Identify which cell holds the provided text, then report its [X, Y] central coordinate. 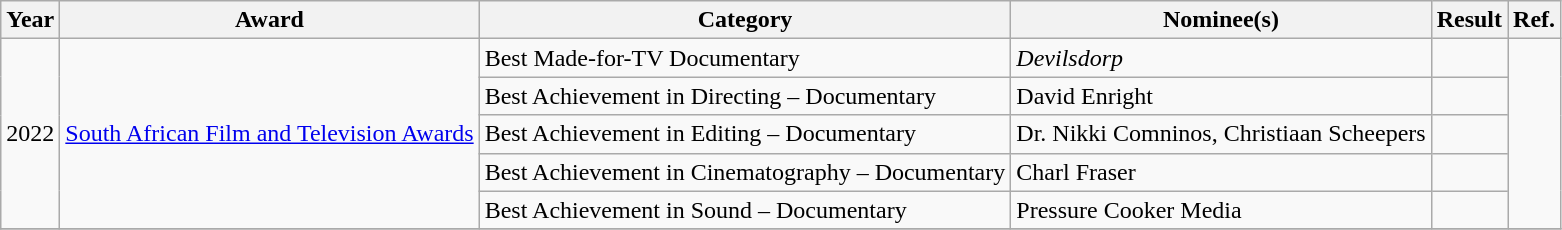
Nominee(s) [1221, 20]
Devilsdorp [1221, 58]
Category [745, 20]
Best Achievement in Cinematography – Documentary [745, 172]
Result [1469, 20]
Best Achievement in Sound – Documentary [745, 210]
Award [270, 20]
Charl Fraser [1221, 172]
Best Made-for-TV Documentary [745, 58]
Dr. Nikki Comninos, Christiaan Scheepers [1221, 134]
Pressure Cooker Media [1221, 210]
Best Achievement in Directing – Documentary [745, 96]
David Enright [1221, 96]
Year [30, 20]
2022 [30, 134]
South African Film and Television Awards [270, 134]
Best Achievement in Editing – Documentary [745, 134]
Ref. [1534, 20]
